Determine the [x, y] coordinate at the center of the cell enclosing the given text.  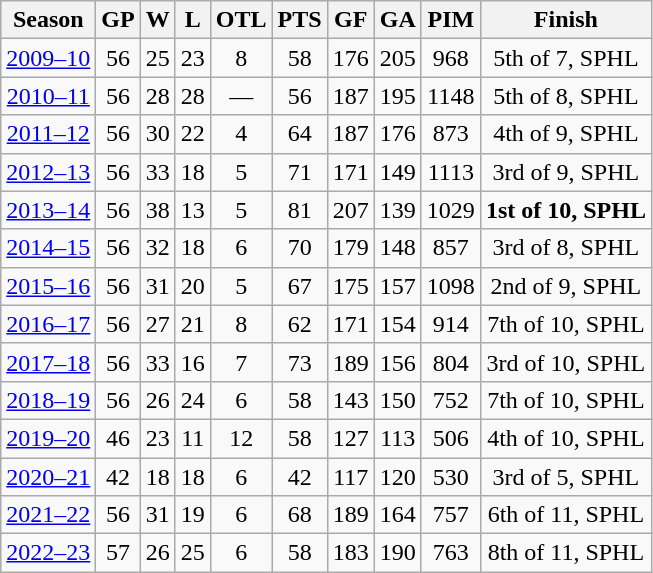
2015–16 [48, 286]
30 [158, 134]
OTL [241, 20]
148 [398, 248]
113 [398, 438]
Season [48, 20]
67 [300, 286]
757 [450, 515]
70 [300, 248]
GF [350, 20]
11 [192, 438]
857 [450, 248]
— [241, 96]
16 [192, 362]
7 [241, 362]
1113 [450, 172]
752 [450, 400]
73 [300, 362]
W [158, 20]
2022–23 [48, 553]
12 [241, 438]
1029 [450, 210]
3rd of 5, SPHL [566, 477]
2017–18 [48, 362]
2020–21 [48, 477]
57 [118, 553]
19 [192, 515]
190 [398, 553]
24 [192, 400]
64 [300, 134]
5th of 8, SPHL [566, 96]
195 [398, 96]
143 [350, 400]
62 [300, 324]
968 [450, 58]
804 [450, 362]
3rd of 9, SPHL [566, 172]
2018–19 [48, 400]
13 [192, 210]
120 [398, 477]
4th of 9, SPHL [566, 134]
L [192, 20]
2010–11 [48, 96]
GP [118, 20]
1098 [450, 286]
71 [300, 172]
4 [241, 134]
914 [450, 324]
22 [192, 134]
PIM [450, 20]
179 [350, 248]
205 [398, 58]
175 [350, 286]
207 [350, 210]
68 [300, 515]
38 [158, 210]
46 [118, 438]
164 [398, 515]
873 [450, 134]
2011–12 [48, 134]
1st of 10, SPHL [566, 210]
81 [300, 210]
2013–14 [48, 210]
3rd of 10, SPHL [566, 362]
5th of 7, SPHL [566, 58]
2019–20 [48, 438]
2014–15 [48, 248]
117 [350, 477]
149 [398, 172]
2012–13 [48, 172]
150 [398, 400]
8th of 11, SPHL [566, 553]
763 [450, 553]
PTS [300, 20]
157 [398, 286]
3rd of 8, SPHL [566, 248]
154 [398, 324]
530 [450, 477]
4th of 10, SPHL [566, 438]
156 [398, 362]
139 [398, 210]
32 [158, 248]
1148 [450, 96]
20 [192, 286]
2nd of 9, SPHL [566, 286]
2016–17 [48, 324]
183 [350, 553]
27 [158, 324]
506 [450, 438]
21 [192, 324]
2009–10 [48, 58]
2021–22 [48, 515]
6th of 11, SPHL [566, 515]
Finish [566, 20]
GA [398, 20]
127 [350, 438]
